Find where the given text appears and provide that cell's center as (X, Y) coordinate. 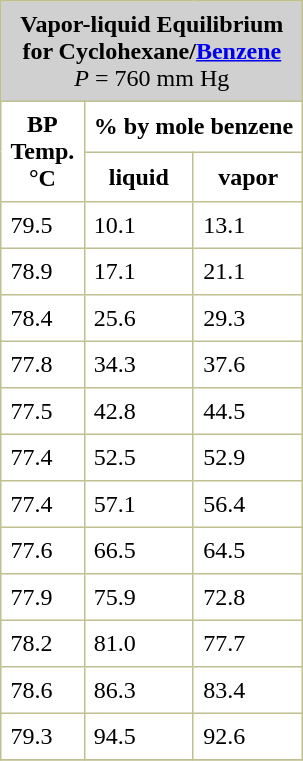
57.1 (138, 504)
78.6 (42, 690)
75.9 (138, 597)
77.6 (42, 550)
78.4 (42, 318)
77.5 (42, 411)
86.3 (138, 690)
liquid (138, 177)
21.1 (248, 271)
vapor (248, 177)
52.9 (248, 457)
79.5 (42, 225)
Vapor-liquid Equilibriumfor Cyclohexane/BenzeneP = 760 mm Hg (152, 51)
66.5 (138, 550)
29.3 (248, 318)
83.4 (248, 690)
10.1 (138, 225)
BPTemp.°C (42, 151)
34.3 (138, 364)
% by mole benzene (194, 126)
78.2 (42, 643)
13.1 (248, 225)
94.5 (138, 736)
25.6 (138, 318)
52.5 (138, 457)
81.0 (138, 643)
77.8 (42, 364)
77.7 (248, 643)
17.1 (138, 271)
78.9 (42, 271)
77.9 (42, 597)
92.6 (248, 736)
37.6 (248, 364)
79.3 (42, 736)
44.5 (248, 411)
64.5 (248, 550)
42.8 (138, 411)
56.4 (248, 504)
72.8 (248, 597)
